Locate the cell with the specified text and output its (X, Y) center coordinate. 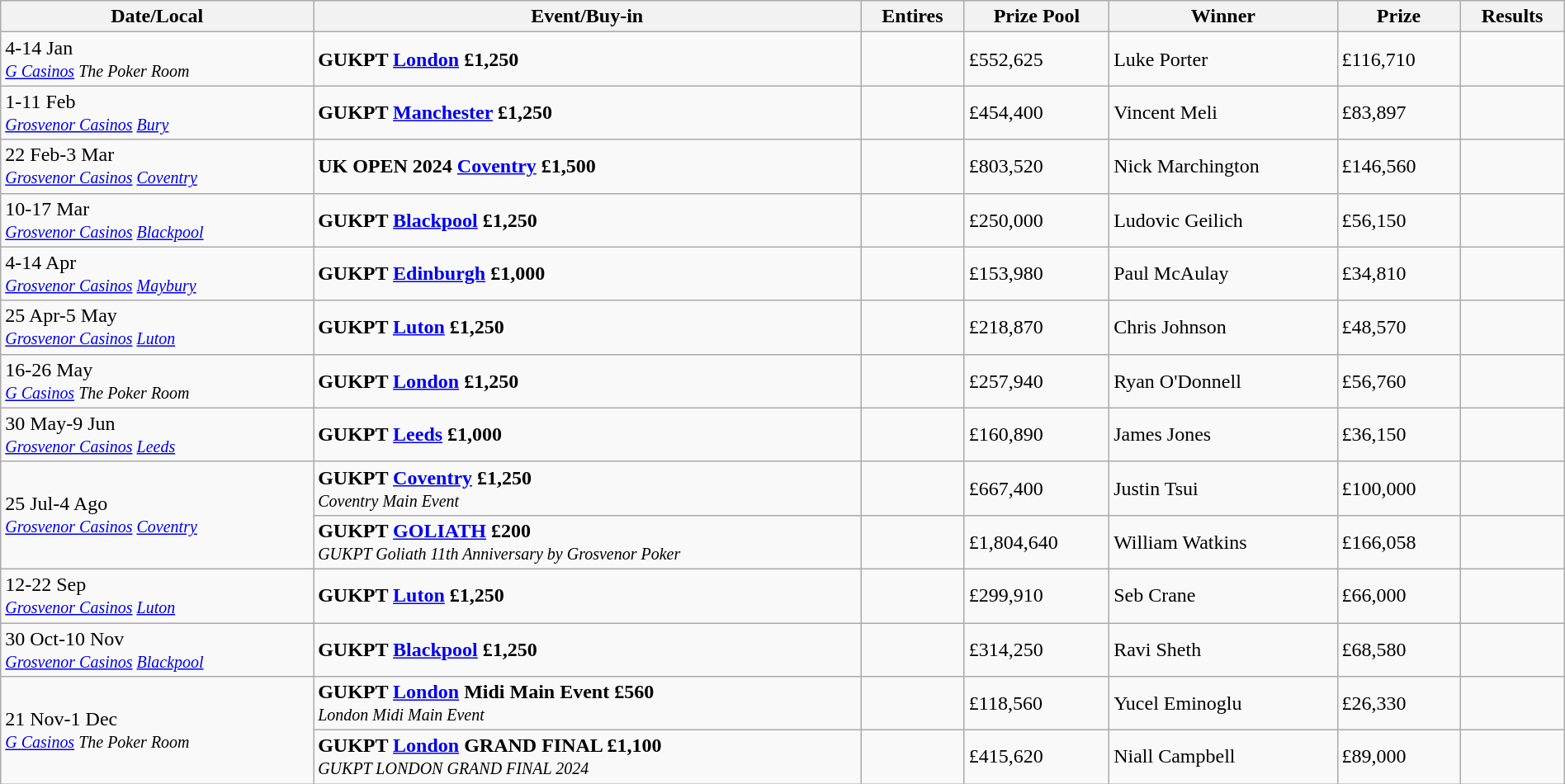
£56,760 (1398, 381)
£667,400 (1037, 489)
£56,150 (1398, 220)
4-14 JanG Casinos The Poker Room (157, 59)
Winner (1223, 17)
Vincent Meli (1223, 112)
21 Nov-1 DecG Casinos The Poker Room (157, 730)
£116,710 (1398, 59)
GUKPT Leeds £1,000 (588, 434)
£100,000 (1398, 489)
Luke Porter (1223, 59)
Date/Local (157, 17)
£34,810 (1398, 274)
Prize Pool (1037, 17)
30 Oct-10 NovGrosvenor Casinos Blackpool (157, 649)
GUKPT London GRAND FINAL £1,100GUKPT LONDON GRAND FINAL 2024 (588, 758)
£257,940 (1037, 381)
£66,000 (1398, 596)
£218,870 (1037, 327)
£299,910 (1037, 596)
£803,520 (1037, 167)
GUKPT Edinburgh £1,000 (588, 274)
UK OPEN 2024 Coventry £1,500 (588, 167)
£83,897 (1398, 112)
£160,890 (1037, 434)
£1,804,640 (1037, 541)
22 Feb-3 MarGrosvenor Casinos Coventry (157, 167)
£415,620 (1037, 758)
1-11 FebGrosvenor Casinos Bury (157, 112)
Results (1512, 17)
GUKPT London Midi Main Event £560London Midi Main Event (588, 703)
12-22 SepGrosvenor Casinos Luton (157, 596)
Niall Campbell (1223, 758)
Ludovic Geilich (1223, 220)
£26,330 (1398, 703)
William Watkins (1223, 541)
Prize (1398, 17)
Paul McAulay (1223, 274)
GUKPT GOLIATH £200GUKPT Goliath 11th Anniversary by Grosvenor Poker (588, 541)
30 May-9 JunGrosvenor Casinos Leeds (157, 434)
Seb Crane (1223, 596)
£146,560 (1398, 167)
£166,058 (1398, 541)
£552,625 (1037, 59)
GUKPT Manchester £1,250 (588, 112)
Event/Buy-in (588, 17)
£89,000 (1398, 758)
Yucel Eminoglu (1223, 703)
£48,570 (1398, 327)
Justin Tsui (1223, 489)
£68,580 (1398, 649)
Ryan O'Donnell (1223, 381)
£250,000 (1037, 220)
James Jones (1223, 434)
Entires (913, 17)
10-17 MarGrosvenor Casinos Blackpool (157, 220)
£454,400 (1037, 112)
GUKPT Coventry £1,250Coventry Main Event (588, 489)
Ravi Sheth (1223, 649)
£118,560 (1037, 703)
25 Jul-4 AgoGrosvenor Casinos Coventry (157, 515)
Chris Johnson (1223, 327)
Nick Marchington (1223, 167)
£36,150 (1398, 434)
16-26 MayG Casinos The Poker Room (157, 381)
4-14 AprGrosvenor Casinos Maybury (157, 274)
£314,250 (1037, 649)
25 Apr-5 MayGrosvenor Casinos Luton (157, 327)
£153,980 (1037, 274)
